Locate the cell with the specified text and output its [x, y] center coordinate. 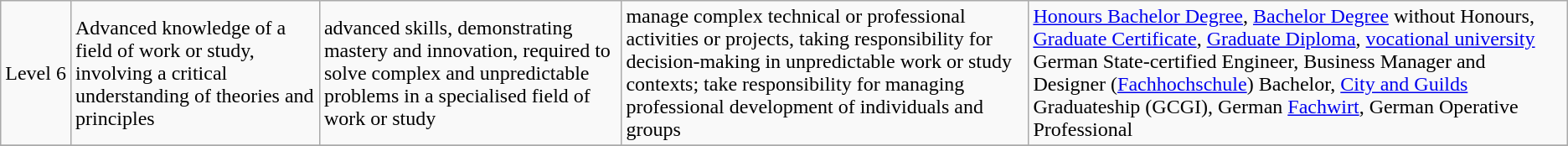
Advanced knowledge of a field of work or study, involving a critical understanding of theories and principles [194, 74]
Level 6 [36, 74]
advanced skills, demonstrating mastery and innovation, required to solve complex and unpredictable problems in a specialised field of work or study [471, 74]
